Output the (x, y) coordinate of the center of the cell containing the given text.  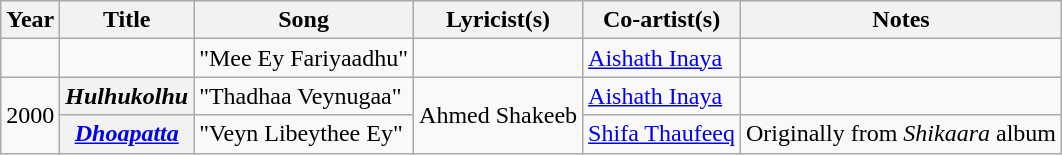
Originally from Shikaara album (900, 134)
Co-artist(s) (662, 20)
Ahmed Shakeeb (498, 115)
Notes (900, 20)
Shifa Thaufeeq (662, 134)
"Mee Ey Fariyaadhu" (304, 58)
Title (127, 20)
2000 (30, 115)
Dhoapatta (127, 134)
"Thadhaa Veynugaa" (304, 96)
Lyricist(s) (498, 20)
"Veyn Libeythee Ey" (304, 134)
Song (304, 20)
Hulhukolhu (127, 96)
Year (30, 20)
